Extract the [X, Y] coordinate from the center of the cell holding the provided text.  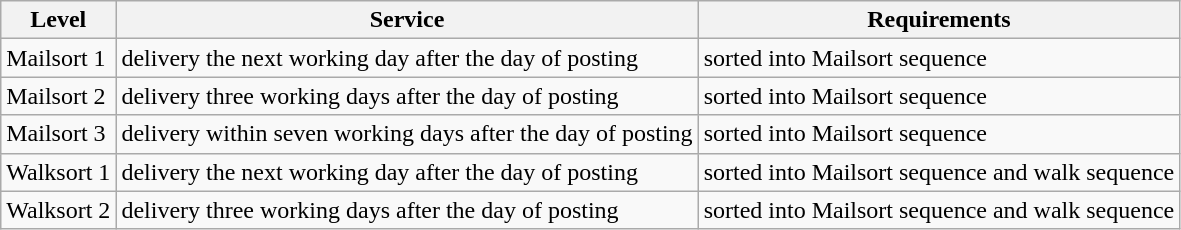
Level [58, 20]
Requirements [939, 20]
Mailsort 3 [58, 134]
delivery within seven working days after the day of posting [407, 134]
Mailsort 1 [58, 58]
Mailsort 2 [58, 96]
Walksort 1 [58, 172]
Service [407, 20]
Walksort 2 [58, 210]
